Identify which cell holds the provided text, then report its [X, Y] central coordinate. 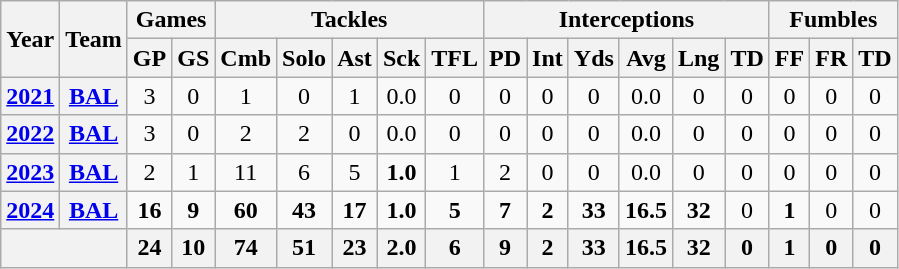
Interceptions [627, 20]
Year [30, 39]
Ast [355, 58]
TFL [455, 58]
2021 [30, 96]
PD [506, 58]
23 [355, 248]
Fumbles [833, 20]
60 [246, 210]
2.0 [401, 248]
16 [149, 210]
2024 [30, 210]
2022 [30, 134]
17 [355, 210]
Int [548, 58]
FR [832, 58]
FF [789, 58]
GS [194, 58]
Team [94, 39]
51 [304, 248]
Tackles [350, 20]
2023 [30, 172]
Cmb [246, 58]
10 [194, 248]
Avg [646, 58]
Lng [698, 58]
Solo [304, 58]
Yds [594, 58]
74 [246, 248]
Sck [401, 58]
GP [149, 58]
24 [149, 248]
43 [304, 210]
7 [506, 210]
Games [170, 20]
11 [246, 172]
